Scan for the cell matching the given text and deliver its [X, Y] coordinate at center. 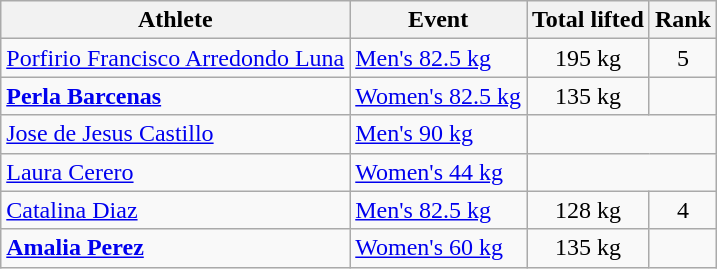
128 kg [588, 210]
Women's 82.5 kg [438, 96]
Jose de Jesus Castillo [176, 134]
Men's 90 kg [438, 134]
195 kg [588, 58]
Women's 44 kg [438, 172]
Rank [682, 20]
Total lifted [588, 20]
Event [438, 20]
Laura Cerero [176, 172]
Perla Barcenas [176, 96]
Catalina Diaz [176, 210]
5 [682, 58]
Porfirio Francisco Arredondo Luna [176, 58]
Athlete [176, 20]
4 [682, 210]
Amalia Perez [176, 248]
Women's 60 kg [438, 248]
